Capture the cell that displays the provided text and extract its (x, y) central coordinate. 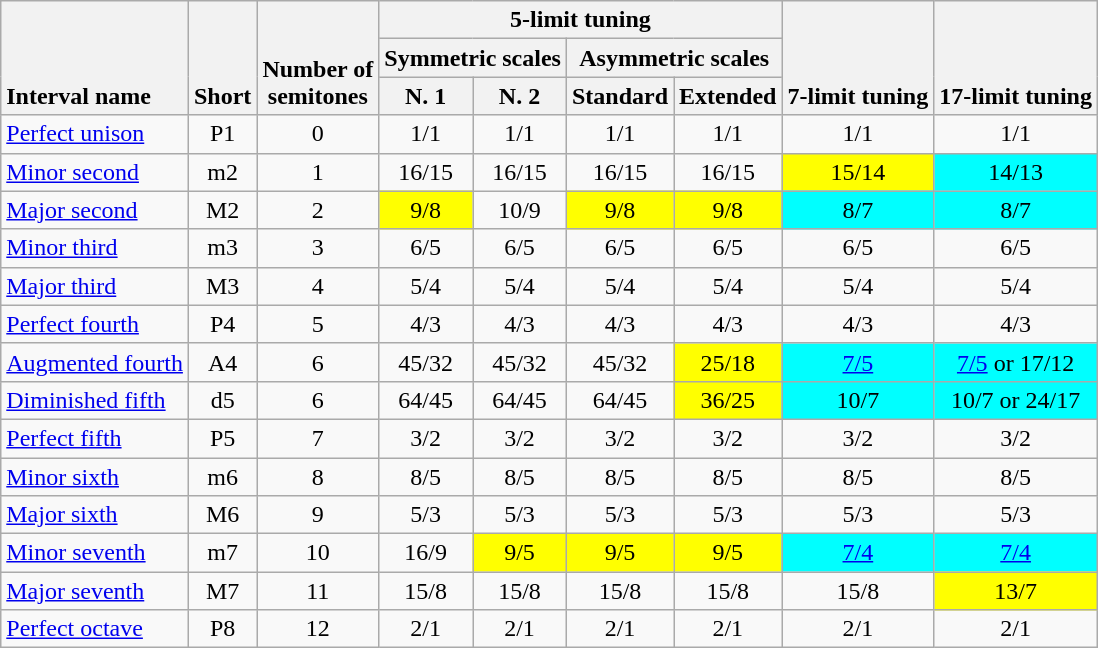
Major third (95, 286)
Extended (728, 96)
13/7 (1016, 591)
P4 (222, 324)
14/13 (1016, 172)
M7 (222, 591)
5 (318, 324)
Interval name (95, 58)
Asymmetric scales (674, 58)
M2 (222, 210)
A4 (222, 362)
7/5 (858, 362)
d5 (222, 400)
Augmented fourth (95, 362)
m3 (222, 248)
10/7 (858, 400)
10/7 or 24/17 (1016, 400)
16/9 (426, 553)
N. 2 (520, 96)
Perfect unison (95, 134)
25/18 (728, 362)
m6 (222, 477)
2 (318, 210)
Major seventh (95, 591)
Perfect octave (95, 629)
7 (318, 438)
11 (318, 591)
3 (318, 248)
Minor second (95, 172)
N. 1 (426, 96)
10 (318, 553)
4 (318, 286)
P5 (222, 438)
Number ofsemitones (318, 58)
P8 (222, 629)
Perfect fourth (95, 324)
9 (318, 515)
8 (318, 477)
m2 (222, 172)
1 (318, 172)
7-limit tuning (858, 58)
36/25 (728, 400)
M6 (222, 515)
Perfect fifth (95, 438)
Minor seventh (95, 553)
Diminished fifth (95, 400)
17-limit tuning (1016, 58)
0 (318, 134)
Major sixth (95, 515)
15/14 (858, 172)
Major second (95, 210)
Symmetric scales (473, 58)
Standard (620, 96)
m7 (222, 553)
10/9 (520, 210)
7/5 or 17/12 (1016, 362)
5-limit tuning (580, 20)
12 (318, 629)
Short (222, 58)
P1 (222, 134)
M3 (222, 286)
Minor third (95, 248)
Minor sixth (95, 477)
